Provide the [x, y] coordinate of the cell's center where the given text is located.  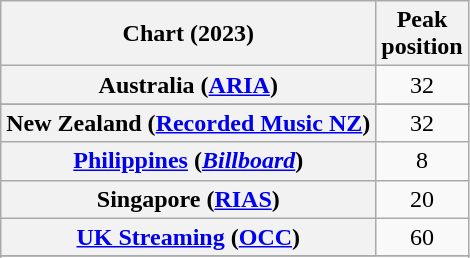
Australia (ARIA) [188, 85]
Philippines (Billboard) [188, 161]
8 [422, 161]
Chart (2023) [188, 34]
60 [422, 237]
New Zealand (Recorded Music NZ) [188, 123]
Singapore (RIAS) [188, 199]
20 [422, 199]
UK Streaming (OCC) [188, 237]
Peakposition [422, 34]
